Locate the cell with the specified text and output its [X, Y] center coordinate. 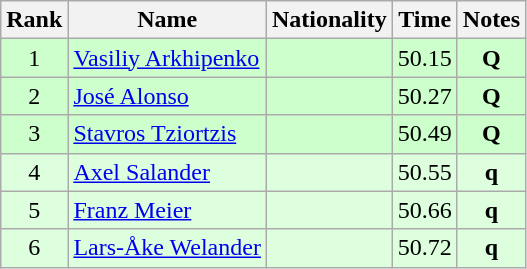
50.55 [424, 172]
3 [34, 134]
Stavros Tziortzis [168, 134]
6 [34, 248]
Name [168, 20]
Notes [491, 20]
Vasiliy Arkhipenko [168, 58]
Lars-Åke Welander [168, 248]
50.27 [424, 96]
Nationality [329, 20]
Rank [34, 20]
1 [34, 58]
José Alonso [168, 96]
50.15 [424, 58]
50.66 [424, 210]
2 [34, 96]
Axel Salander [168, 172]
Time [424, 20]
4 [34, 172]
50.72 [424, 248]
50.49 [424, 134]
Franz Meier [168, 210]
5 [34, 210]
